Capture the cell that displays the provided text and extract its (X, Y) central coordinate. 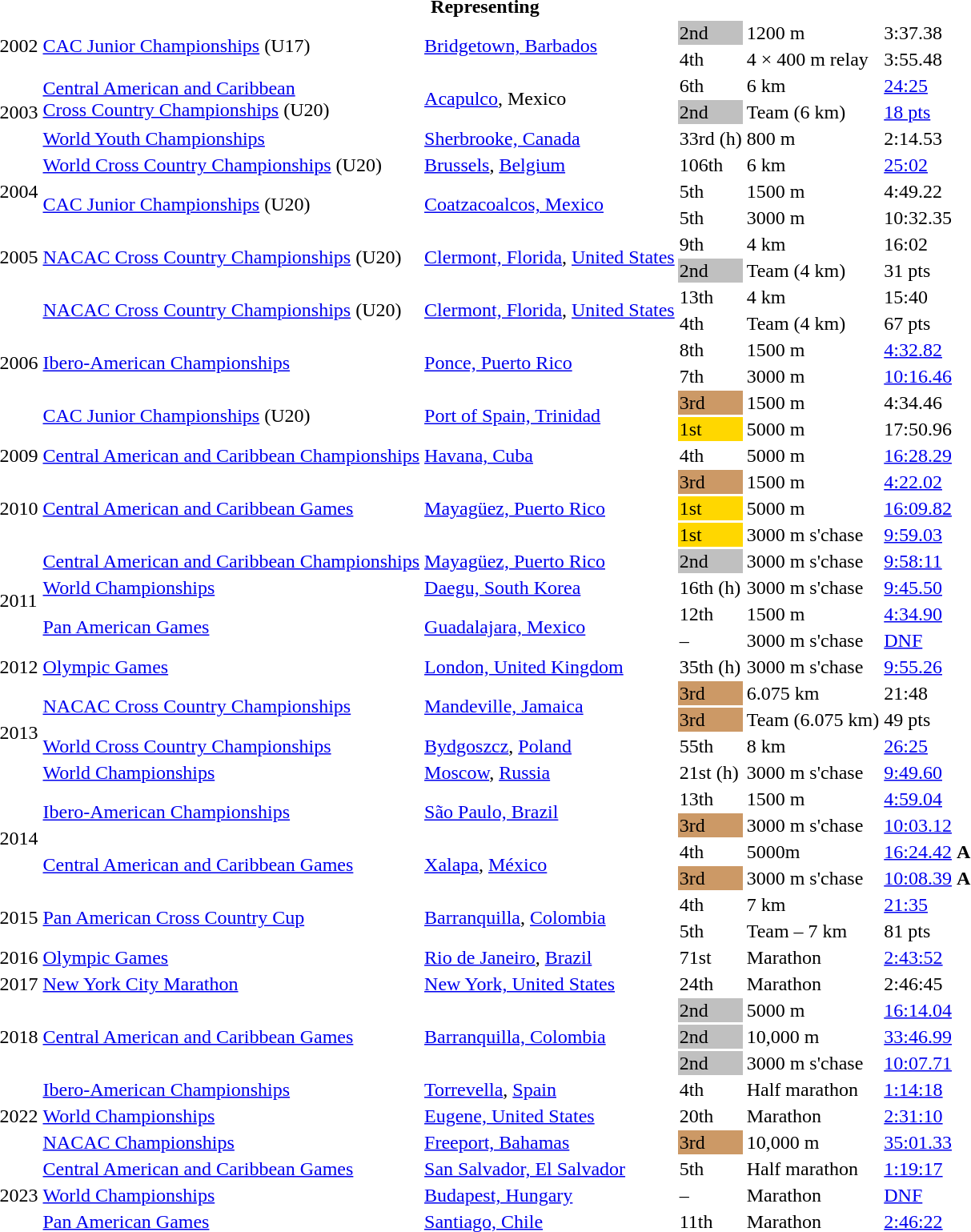
24th (711, 984)
Team – 7 km (813, 931)
35th (h) (711, 667)
Bydgoszcz, Poland (550, 746)
6.075 km (813, 693)
Team (6 km) (813, 112)
Eugene, United States (550, 1116)
Daegu, South Korea (550, 588)
Acapulco, Mexico (550, 99)
CAC Junior Championships (U17) (231, 46)
São Paulo, Brazil (550, 812)
Port of Spain, Trinidad (550, 416)
12th (711, 614)
Moscow, Russia (550, 773)
Central American and CaribbeanCross Country Championships (U20) (231, 99)
21st (h) (711, 773)
Budapest, Hungary (550, 1195)
8th (711, 350)
World Cross Country Championships (U20) (231, 165)
World Cross Country Championships (231, 746)
Team (6.075 km) (813, 720)
San Salvador, El Salvador (550, 1169)
106th (711, 165)
New York, United States (550, 984)
7 km (813, 905)
71st (711, 957)
Xalapa, México (550, 865)
6th (711, 86)
Pan American Cross Country Cup (231, 917)
Torrevella, Spain (550, 1090)
7th (711, 376)
Ponce, Puerto Rico (550, 363)
5000m (813, 852)
World Youth Championships (231, 138)
1200 m (813, 33)
Havana, Cuba (550, 455)
Pan American Games (231, 628)
Sherbrooke, Canada (550, 138)
33rd (h) (711, 138)
Coatzacoalcos, Mexico (550, 205)
55th (711, 746)
Brussels, Belgium (550, 165)
20th (711, 1116)
Freeport, Bahamas (550, 1142)
NACAC Cross Country Championships (231, 706)
16th (h) (711, 588)
8 km (813, 746)
New York City Marathon (231, 984)
Mandeville, Jamaica (550, 706)
9th (711, 244)
Guadalajara, Mexico (550, 628)
NACAC Championships (231, 1142)
Rio de Janeiro, Brazil (550, 957)
Bridgetown, Barbados (550, 46)
800 m (813, 138)
4 × 400 m relay (813, 59)
London, United Kingdom (550, 667)
